Locate the cell with the specified text and output its (x, y) center coordinate. 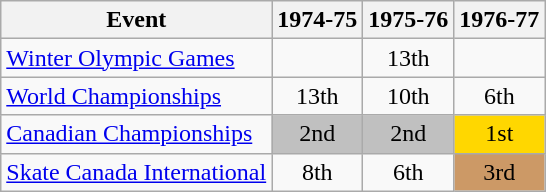
8th (318, 172)
1st (500, 134)
1975-76 (408, 20)
3rd (500, 172)
1974-75 (318, 20)
Canadian Championships (136, 134)
Event (136, 20)
1976-77 (500, 20)
World Championships (136, 96)
Winter Olympic Games (136, 58)
Skate Canada International (136, 172)
10th (408, 96)
